Find where the given text appears and provide that cell's center as (X, Y) coordinate. 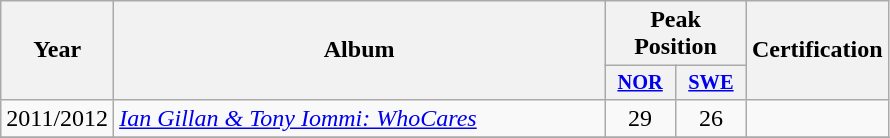
26 (712, 118)
SWE (712, 83)
Peak Position (676, 34)
Album (360, 50)
Year (58, 50)
Ian Gillan & Tony Iommi: WhoCares (360, 118)
2011/2012 (58, 118)
Certification (817, 50)
29 (640, 118)
NOR (640, 83)
